Provide the (X, Y) coordinate of the cell's center where the given text is located.  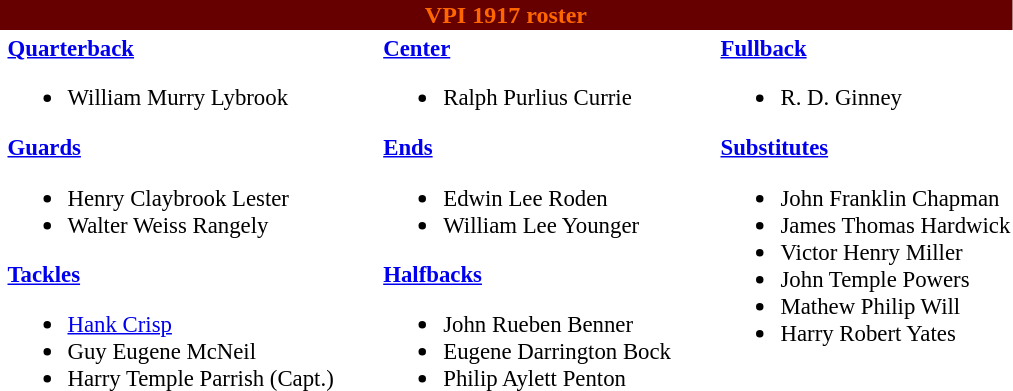
VPI 1917 roster (506, 15)
